Detect which cell encompasses the target text, then output its (X, Y) center coordinate. 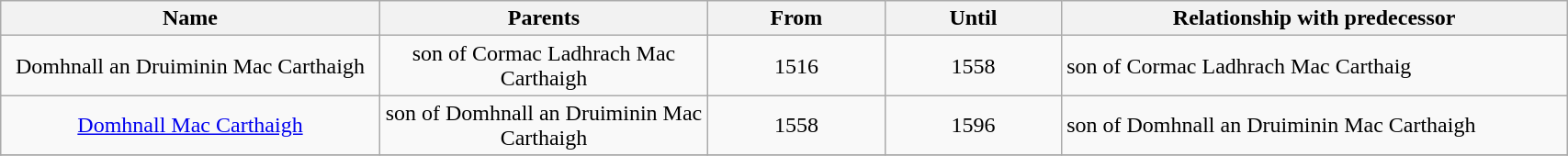
son of Cormac Ladhrach Mac Carthaigh (544, 66)
From (796, 18)
Name (190, 18)
1516 (796, 66)
Domhnall an Druiminin Mac Carthaigh (190, 66)
son of Cormac Ladhrach Mac Carthaig (1314, 66)
Domhnall Mac Carthaigh (190, 125)
Parents (544, 18)
Relationship with predecessor (1314, 18)
1596 (973, 125)
Until (973, 18)
